For the text-containing cell, return its midpoint in (x, y) coordinate format. 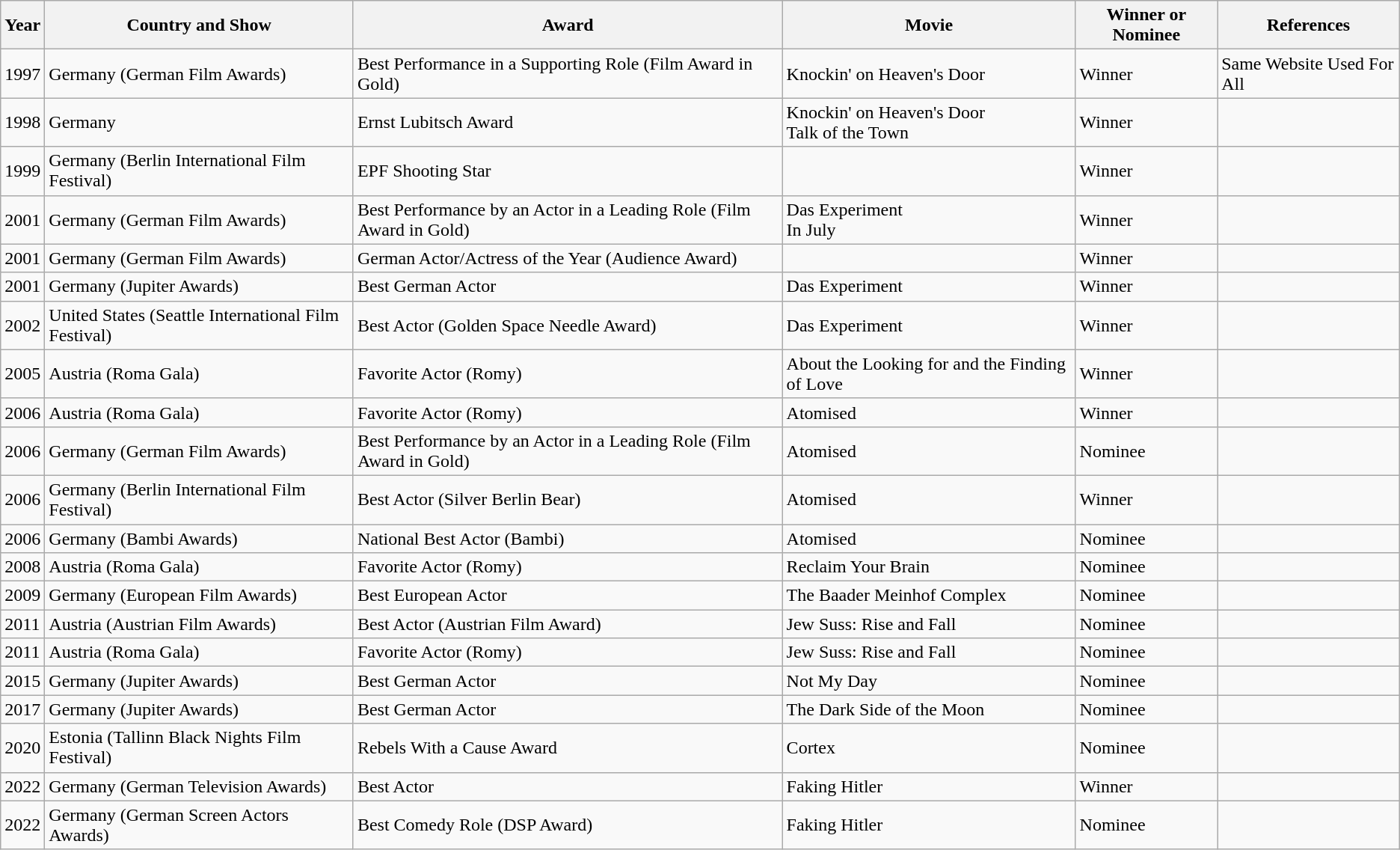
2017 (22, 709)
Same Website Used For All (1309, 73)
Best Actor (568, 786)
2005 (22, 374)
Best Comedy Role (DSP Award) (568, 825)
Estonia (Tallinn Black Nights Film Festival) (199, 748)
EPF Shooting Star (568, 171)
German Actor/Actress of the Year (Audience Award) (568, 258)
Best Actor (Austrian Film Award) (568, 624)
Best European Actor (568, 596)
National Best Actor (Bambi) (568, 538)
1998 (22, 123)
United States (Seattle International Film Festival) (199, 325)
Das ExperimentIn July (929, 220)
Not My Day (929, 681)
2002 (22, 325)
Rebels With a Cause Award (568, 748)
Knockin' on Heaven's Door (929, 73)
Ernst Lubitsch Award (568, 123)
References (1309, 25)
Movie (929, 25)
Knockin' on Heaven's DoorTalk of the Town (929, 123)
2020 (22, 748)
About the Looking for and the Finding of Love (929, 374)
Germany (Bambi Awards) (199, 538)
The Dark Side of the Moon (929, 709)
Best Actor (Silver Berlin Bear) (568, 500)
Best Actor (Golden Space Needle Award) (568, 325)
2015 (22, 681)
Austria (Austrian Film Awards) (199, 624)
Best Performance in a Supporting Role (Film Award in Gold) (568, 73)
Germany (German Television Awards) (199, 786)
Winner or Nominee (1146, 25)
2009 (22, 596)
1997 (22, 73)
1999 (22, 171)
The Baader Meinhof Complex (929, 596)
Germany (European Film Awards) (199, 596)
Country and Show (199, 25)
2008 (22, 567)
Year (22, 25)
Award (568, 25)
Cortex (929, 748)
Germany (German Screen Actors Awards) (199, 825)
Reclaim Your Brain (929, 567)
Germany (199, 123)
